Return the (x, y) coordinate for the center point of the cell that contains the specified text.  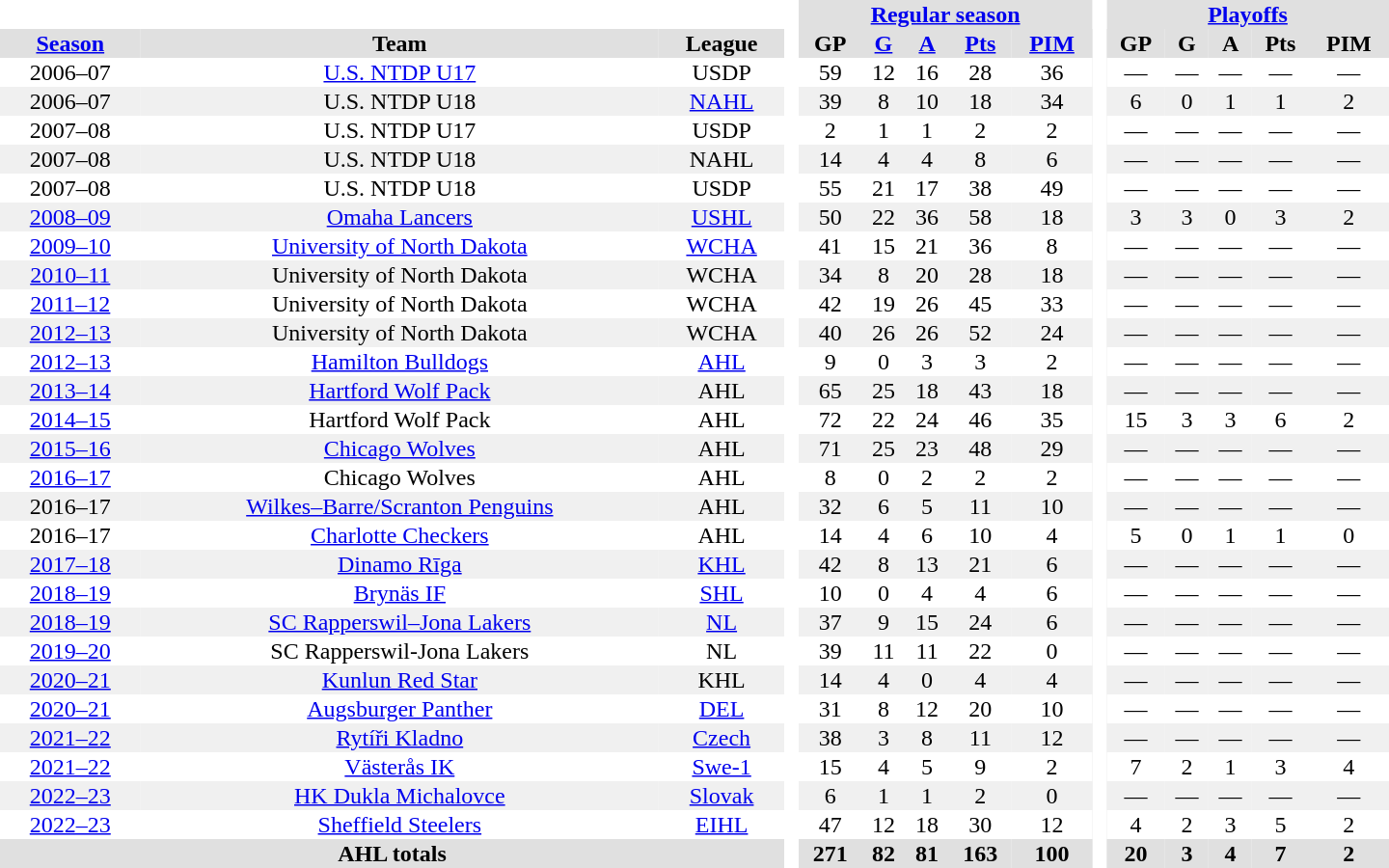
58 (980, 217)
Charlotte Checkers (400, 535)
Augsburger Panther (400, 709)
Rytíři Kladno (400, 738)
Swe-1 (722, 767)
72 (830, 420)
Wilkes–Barre/Scranton Penguins (400, 506)
32 (830, 506)
DEL (722, 709)
Czech (722, 738)
2015–16 (70, 448)
Hamilton Bulldogs (400, 362)
AHL totals (392, 854)
41 (830, 246)
SC Rapperswil–Jona Lakers (400, 622)
48 (980, 448)
2009–10 (70, 246)
37 (830, 622)
Sheffield Steelers (400, 825)
League (722, 43)
2011–12 (70, 304)
17 (928, 188)
19 (884, 304)
71 (830, 448)
EIHL (722, 825)
2008–09 (70, 217)
HK Dukla Michalovce (400, 796)
Kunlun Red Star (400, 680)
13 (928, 564)
50 (830, 217)
81 (928, 854)
100 (1051, 854)
163 (980, 854)
55 (830, 188)
30 (980, 825)
Västerås IK (400, 767)
SC Rapperswil-Jona Lakers (400, 651)
49 (1051, 188)
59 (830, 72)
29 (1051, 448)
2019–20 (70, 651)
2017–18 (70, 564)
65 (830, 391)
Season (70, 43)
16 (928, 72)
Dinamo Rīga (400, 564)
46 (980, 420)
Team (400, 43)
33 (1051, 304)
45 (980, 304)
43 (980, 391)
2014–15 (70, 420)
SHL (722, 593)
Omaha Lancers (400, 217)
52 (980, 333)
Regular season (945, 14)
Playoffs (1248, 14)
2010–11 (70, 275)
47 (830, 825)
USHL (722, 217)
35 (1051, 420)
Slovak (722, 796)
40 (830, 333)
2013–14 (70, 391)
23 (928, 448)
Brynäs IF (400, 593)
271 (830, 854)
82 (884, 854)
31 (830, 709)
